Detect which cell encompasses the target text, then output its [x, y] center coordinate. 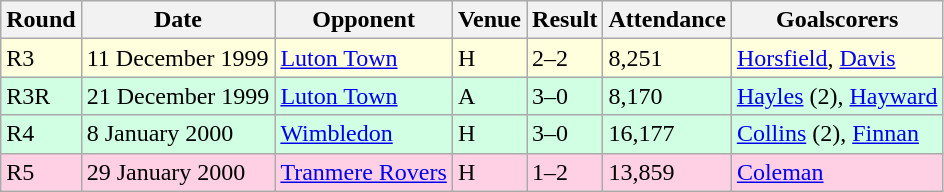
R3R [41, 96]
8,251 [667, 58]
8,170 [667, 96]
11 December 1999 [178, 58]
Venue [489, 20]
13,859 [667, 172]
29 January 2000 [178, 172]
Goalscorers [837, 20]
A [489, 96]
Date [178, 20]
Tranmere Rovers [364, 172]
Wimbledon [364, 134]
Attendance [667, 20]
Round [41, 20]
Hayles (2), Hayward [837, 96]
R5 [41, 172]
Collins (2), Finnan [837, 134]
R3 [41, 58]
R4 [41, 134]
Horsfield, Davis [837, 58]
2–2 [565, 58]
Coleman [837, 172]
1–2 [565, 172]
16,177 [667, 134]
Opponent [364, 20]
Result [565, 20]
8 January 2000 [178, 134]
21 December 1999 [178, 96]
